Capture the cell that displays the provided text and extract its [x, y] central coordinate. 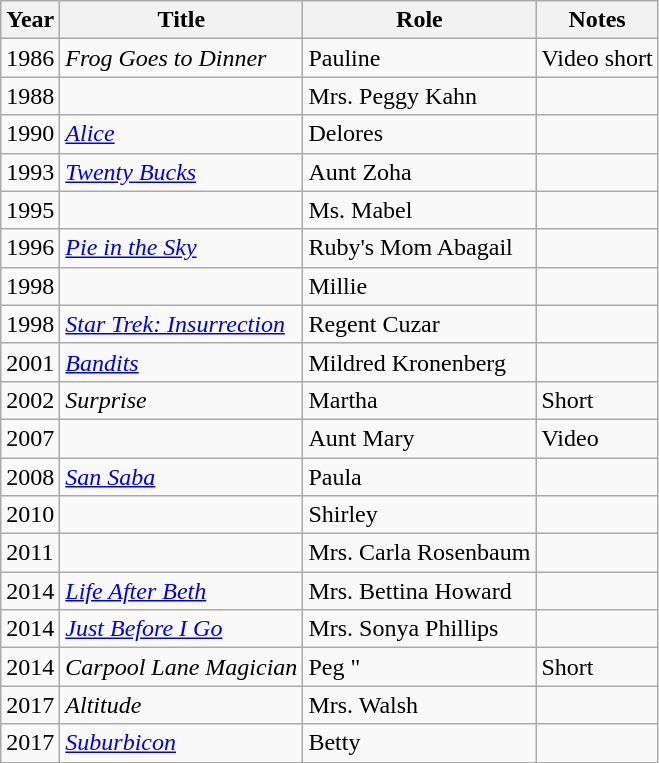
Aunt Mary [420, 438]
Role [420, 20]
Title [182, 20]
Shirley [420, 515]
Ms. Mabel [420, 210]
Notes [597, 20]
Betty [420, 743]
1990 [30, 134]
Mildred Kronenberg [420, 362]
Just Before I Go [182, 629]
Year [30, 20]
Star Trek: Insurrection [182, 324]
1988 [30, 96]
Mrs. Peggy Kahn [420, 96]
Video [597, 438]
Frog Goes to Dinner [182, 58]
1993 [30, 172]
Mrs. Sonya Phillips [420, 629]
2011 [30, 553]
1986 [30, 58]
Mrs. Carla Rosenbaum [420, 553]
Ruby's Mom Abagail [420, 248]
Aunt Zoha [420, 172]
Pie in the Sky [182, 248]
1995 [30, 210]
2001 [30, 362]
Alice [182, 134]
Millie [420, 286]
Surprise [182, 400]
Peg " [420, 667]
San Saba [182, 477]
Regent Cuzar [420, 324]
Twenty Bucks [182, 172]
Pauline [420, 58]
2010 [30, 515]
Life After Beth [182, 591]
Paula [420, 477]
Carpool Lane Magician [182, 667]
Mrs. Walsh [420, 705]
1996 [30, 248]
2008 [30, 477]
Mrs. Bettina Howard [420, 591]
Video short [597, 58]
Bandits [182, 362]
2007 [30, 438]
Suburbicon [182, 743]
2002 [30, 400]
Delores [420, 134]
Altitude [182, 705]
Martha [420, 400]
